Scan for the cell matching the given text and deliver its (x, y) coordinate at center. 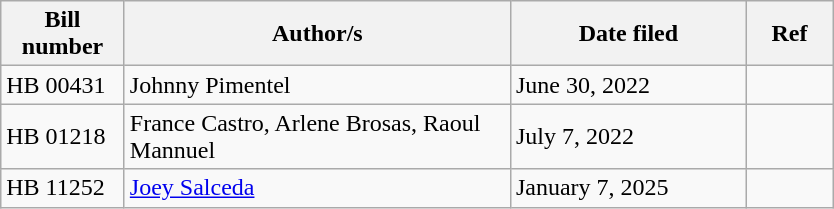
HB 11252 (63, 188)
July 7, 2022 (628, 136)
Date filed (628, 34)
Ref (789, 34)
Author/s (317, 34)
January 7, 2025 (628, 188)
HB 00431 (63, 85)
Johnny Pimentel (317, 85)
HB 01218 (63, 136)
June 30, 2022 (628, 85)
France Castro, Arlene Brosas, Raoul Mannuel (317, 136)
Bill number (63, 34)
Joey Salceda (317, 188)
